Scan for the cell matching the given text and deliver its [x, y] coordinate at center. 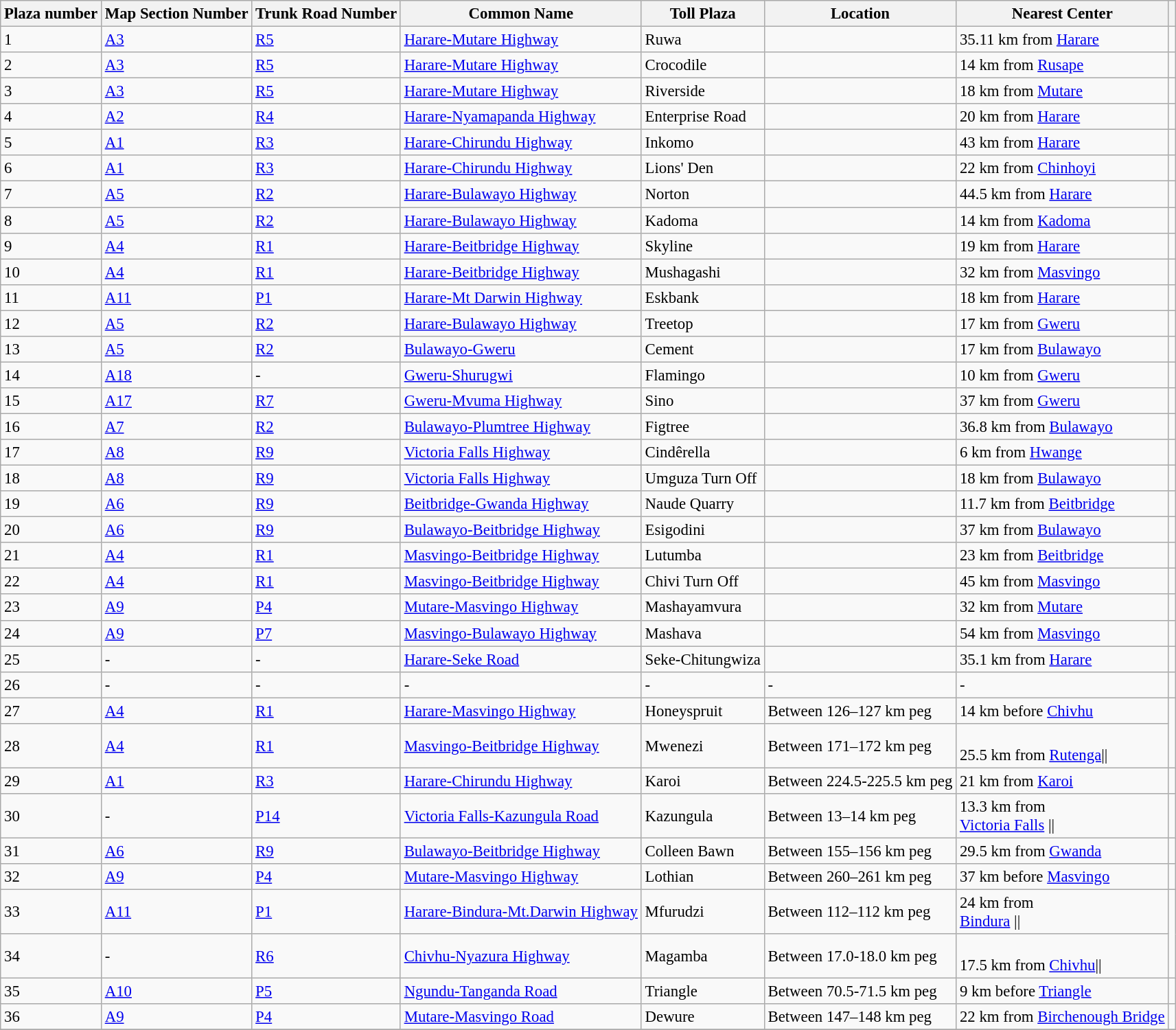
18 [51, 479]
Lutumba [703, 556]
R7 [327, 401]
20 km from Harare [1063, 117]
17.5 km from Chivhu|| [1063, 956]
16 [51, 426]
Between 13–14 km peg [860, 816]
Between 147–148 km peg [860, 1017]
Between 126–127 km peg [860, 711]
10 [51, 272]
31 [51, 851]
Between 17.0-18.0 km peg [860, 956]
Eskbank [703, 297]
6 km from Hwange [1063, 453]
20 [51, 530]
A7 [176, 426]
Esigodini [703, 530]
Ruwa [703, 40]
35.11 km from Harare [1063, 40]
23 km from Beitbridge [1063, 556]
44.5 km from Harare [1063, 194]
21 km from Karoi [1063, 781]
22 km from Chinhoyi [1063, 168]
Umguza Turn Off [703, 479]
Location [860, 14]
Cement [703, 350]
Karoi [703, 781]
Inkomo [703, 143]
Dewure [703, 1017]
Masvingo-Bulawayo Highway [520, 633]
Mwenezi [703, 746]
13.3 km fromVictoria Falls || [1063, 816]
Between 70.5-71.5 km peg [860, 992]
43 km from Harare [1063, 143]
Riverside [703, 91]
Triangle [703, 992]
Gweru-Shurugwi [520, 375]
14 km from Rusape [1063, 65]
36.8 km from Bulawayo [1063, 426]
Bulawayo-Gweru [520, 350]
34 [51, 956]
Plaza number [51, 14]
18 km from Mutare [1063, 91]
32 km from Masvingo [1063, 272]
A18 [176, 375]
24 [51, 633]
Chivhu-Nyazura Highway [520, 956]
14 km before Chivhu [1063, 711]
Between 112–112 km peg [860, 912]
11 [51, 297]
33 [51, 912]
Seke-Chitungwiza [703, 659]
9 [51, 246]
11.7 km from Beitbridge [1063, 504]
Ngundu-Tanganda Road [520, 992]
8 [51, 220]
Crocodile [703, 65]
Chivi Turn Off [703, 582]
6 [51, 168]
37 km from Gweru [1063, 401]
P5 [327, 992]
R6 [327, 956]
29 [51, 781]
A10 [176, 992]
Flamingo [703, 375]
5 [51, 143]
14 [51, 375]
Lothian [703, 877]
Kazungula [703, 816]
Victoria Falls-Kazungula Road [520, 816]
Bulawayo-Plumtree Highway [520, 426]
Trunk Road Number [327, 14]
Mutare-Masvingo Road [520, 1017]
Harare-Masvingo Highway [520, 711]
A17 [176, 401]
R4 [327, 117]
Kadoma [703, 220]
21 [51, 556]
Mashayamvura [703, 608]
Nearest Center [1063, 14]
P7 [327, 633]
Gweru-Mvuma Highway [520, 401]
4 [51, 117]
Beitbridge-Gwanda Highway [520, 504]
Skyline [703, 246]
35.1 km from Harare [1063, 659]
17 [51, 453]
54 km from Masvingo [1063, 633]
Norton [703, 194]
Mashava [703, 633]
37 km from Bulawayo [1063, 530]
17 km from Bulawayo [1063, 350]
Common Name [520, 14]
1 [51, 40]
Harare-Seke Road [520, 659]
Toll Plaza [703, 14]
9 km before Triangle [1063, 992]
25 [51, 659]
Naude Quarry [703, 504]
Colleen Bawn [703, 851]
P14 [327, 816]
Mushagashi [703, 272]
3 [51, 91]
Mfurudzi [703, 912]
14 km from Kadoma [1063, 220]
A2 [176, 117]
Magamba [703, 956]
15 [51, 401]
36 [51, 1017]
Between 171–172 km peg [860, 746]
Figtree [703, 426]
27 [51, 711]
Lions' Den [703, 168]
19 [51, 504]
7 [51, 194]
Harare-Mt Darwin Highway [520, 297]
2 [51, 65]
22 km from Birchenough Bridge [1063, 1017]
37 km before Masvingo [1063, 877]
10 km from Gweru [1063, 375]
29.5 km from Gwanda [1063, 851]
18 km from Bulawayo [1063, 479]
23 [51, 608]
Map Section Number [176, 14]
19 km from Harare [1063, 246]
Sino [703, 401]
25.5 km from Rutenga|| [1063, 746]
Harare-Bindura-Mt.Darwin Highway [520, 912]
35 [51, 992]
24 km fromBindura || [1063, 912]
26 [51, 685]
18 km from Harare [1063, 297]
30 [51, 816]
Between 260–261 km peg [860, 877]
12 [51, 323]
Between 224.5-225.5 km peg [860, 781]
Cindêrella [703, 453]
13 [51, 350]
17 km from Gweru [1063, 323]
Harare-Nyamapanda Highway [520, 117]
Honeyspruit [703, 711]
Treetop [703, 323]
32 [51, 877]
28 [51, 746]
Enterprise Road [703, 117]
32 km from Mutare [1063, 608]
Between 155–156 km peg [860, 851]
22 [51, 582]
45 km from Masvingo [1063, 582]
